For the text-containing cell, return its midpoint in (x, y) coordinate format. 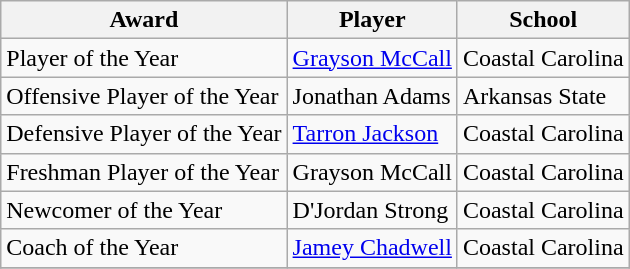
Newcomer of the Year (144, 210)
Coach of the Year (144, 248)
Player of the Year (144, 58)
Tarron Jackson (372, 134)
School (543, 20)
Jonathan Adams (372, 96)
Defensive Player of the Year (144, 134)
Offensive Player of the Year (144, 96)
Arkansas State (543, 96)
Freshman Player of the Year (144, 172)
Player (372, 20)
Award (144, 20)
Jamey Chadwell (372, 248)
D'Jordan Strong (372, 210)
